Locate the cell with the specified text and output its [X, Y] center coordinate. 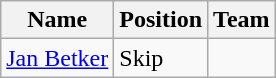
Name [58, 20]
Skip [161, 58]
Position [161, 20]
Jan Betker [58, 58]
Team [242, 20]
